From the cell containing the given text, extract its center point as (X, Y) coordinate. 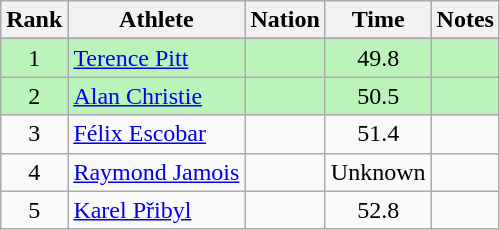
Raymond Jamois (156, 172)
50.5 (378, 96)
Terence Pitt (156, 58)
Félix Escobar (156, 134)
2 (34, 96)
52.8 (378, 210)
Notes (465, 20)
Athlete (156, 20)
Karel Přibyl (156, 210)
Unknown (378, 172)
Rank (34, 20)
5 (34, 210)
Time (378, 20)
4 (34, 172)
Alan Christie (156, 96)
1 (34, 58)
3 (34, 134)
49.8 (378, 58)
Nation (285, 20)
51.4 (378, 134)
